Detect which cell encompasses the target text, then output its (x, y) center coordinate. 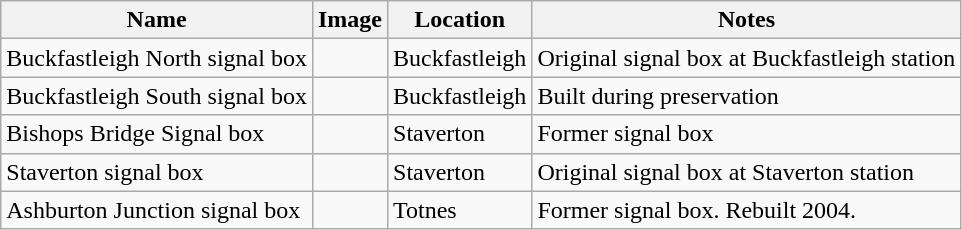
Totnes (460, 210)
Location (460, 20)
Image (350, 20)
Name (157, 20)
Original signal box at Staverton station (746, 172)
Former signal box. Rebuilt 2004. (746, 210)
Built during preservation (746, 96)
Ashburton Junction signal box (157, 210)
Former signal box (746, 134)
Bishops Bridge Signal box (157, 134)
Original signal box at Buckfastleigh station (746, 58)
Staverton signal box (157, 172)
Buckfastleigh North signal box (157, 58)
Notes (746, 20)
Buckfastleigh South signal box (157, 96)
